For the text-containing cell, return its midpoint in [x, y] coordinate format. 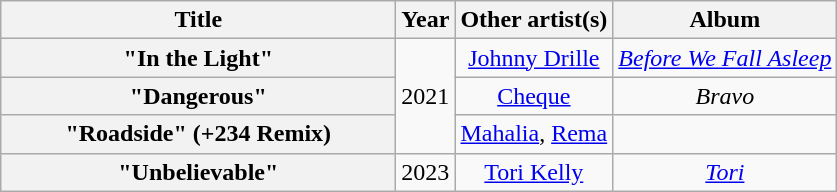
Johnny Drille [534, 58]
"Roadside" (+234 Remix) [198, 134]
Tori [725, 172]
Before We Fall Asleep [725, 58]
Tori Kelly [534, 172]
"In the Light" [198, 58]
Mahalia, Rema [534, 134]
Cheque [534, 96]
Year [426, 20]
"Dangerous" [198, 96]
Bravo [725, 96]
Album [725, 20]
Other artist(s) [534, 20]
2021 [426, 96]
"Unbelievable" [198, 172]
2023 [426, 172]
Title [198, 20]
